Extract the [X, Y] coordinate from the center of the cell holding the provided text.  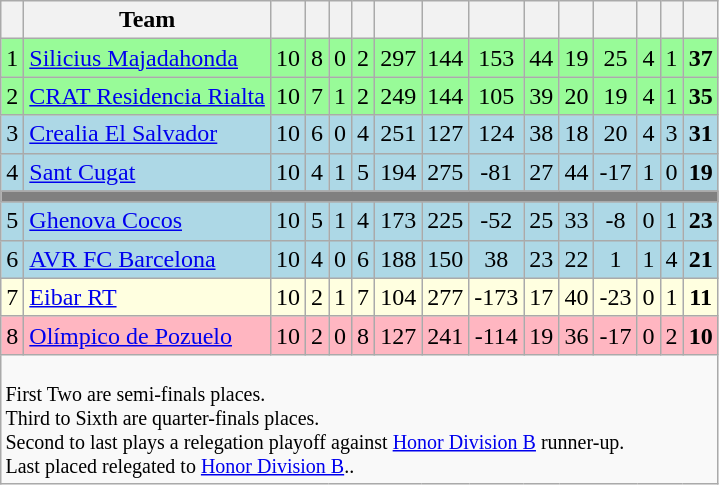
27 [542, 172]
225 [446, 221]
18 [576, 134]
194 [398, 172]
188 [398, 259]
105 [496, 96]
39 [542, 96]
153 [496, 58]
104 [398, 297]
297 [398, 58]
-173 [496, 297]
Ghenova Cocos [148, 221]
-23 [616, 297]
Crealia El Salvador [148, 134]
Sant Cugat [148, 172]
Silicius Majadahonda [148, 58]
11 [700, 297]
21 [700, 259]
Olímpico de Pozuelo [148, 335]
Team [148, 20]
CRAT Residencia Rialta [148, 96]
AVR FC Barcelona [148, 259]
Eibar RT [148, 297]
277 [446, 297]
173 [398, 221]
22 [576, 259]
40 [576, 297]
17 [542, 297]
33 [576, 221]
150 [446, 259]
35 [700, 96]
251 [398, 134]
124 [496, 134]
37 [700, 58]
241 [446, 335]
31 [700, 134]
-8 [616, 221]
-114 [496, 335]
275 [446, 172]
-81 [496, 172]
249 [398, 96]
36 [576, 335]
-52 [496, 221]
